From the cell containing the given text, extract its center point as (x, y) coordinate. 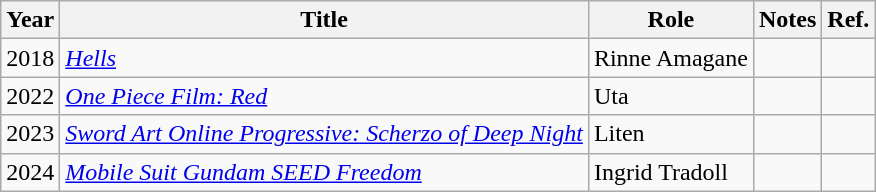
2023 (30, 134)
Rinne Amagane (670, 58)
2022 (30, 96)
Sword Art Online Progressive: Scherzo of Deep Night (324, 134)
2024 (30, 172)
Liten (670, 134)
Mobile Suit Gundam SEED Freedom (324, 172)
One Piece Film: Red (324, 96)
Ref. (848, 20)
Ingrid Tradoll (670, 172)
Uta (670, 96)
2018 (30, 58)
Title (324, 20)
Hells (324, 58)
Year (30, 20)
Notes (787, 20)
Role (670, 20)
